Extract the (x, y) coordinate from the center of the cell holding the provided text.  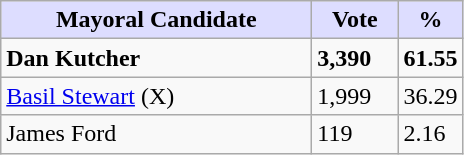
2.16 (430, 134)
James Ford (156, 134)
119 (355, 134)
Dan Kutcher (156, 58)
3,390 (355, 58)
% (430, 20)
Vote (355, 20)
61.55 (430, 58)
1,999 (355, 96)
36.29 (430, 96)
Mayoral Candidate (156, 20)
Basil Stewart (X) (156, 96)
